Locate the cell with the specified text and output its [x, y] center coordinate. 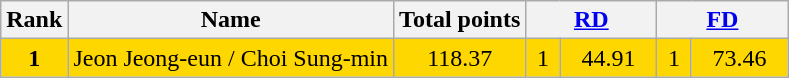
Rank [34, 20]
Jeon Jeong-eun / Choi Sung-min [231, 58]
Total points [460, 20]
118.37 [460, 58]
Name [231, 20]
FD [722, 20]
44.91 [608, 58]
73.46 [740, 58]
RD [592, 20]
